Capture the cell that displays the provided text and extract its (x, y) central coordinate. 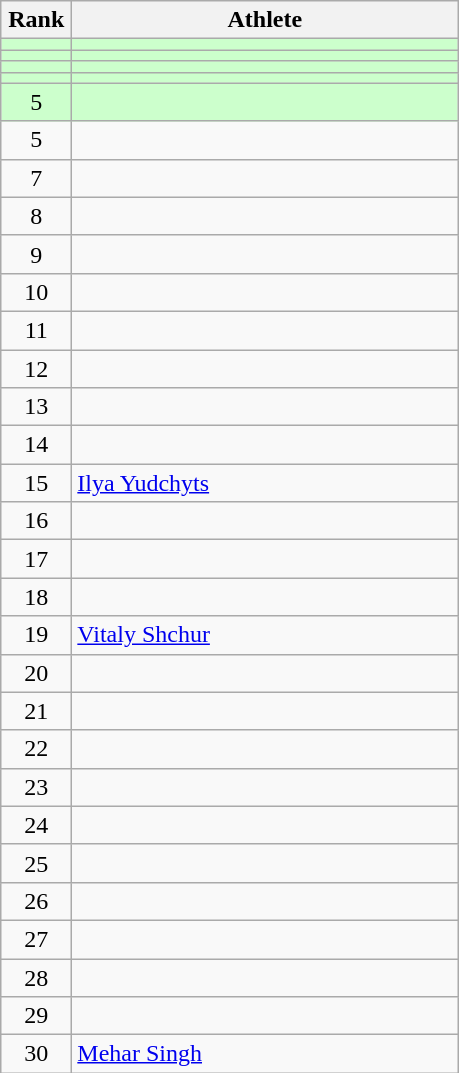
25 (36, 863)
21 (36, 711)
29 (36, 1016)
23 (36, 787)
24 (36, 825)
Athlete (265, 20)
26 (36, 901)
27 (36, 939)
15 (36, 483)
9 (36, 254)
Mehar Singh (265, 1054)
7 (36, 178)
18 (36, 597)
17 (36, 559)
8 (36, 216)
Rank (36, 20)
30 (36, 1054)
13 (36, 407)
10 (36, 292)
16 (36, 521)
Ilya Yudchyts (265, 483)
11 (36, 330)
12 (36, 369)
14 (36, 445)
20 (36, 673)
28 (36, 977)
19 (36, 635)
Vitaly Shchur (265, 635)
22 (36, 749)
